Scan for the cell matching the given text and deliver its (X, Y) coordinate at center. 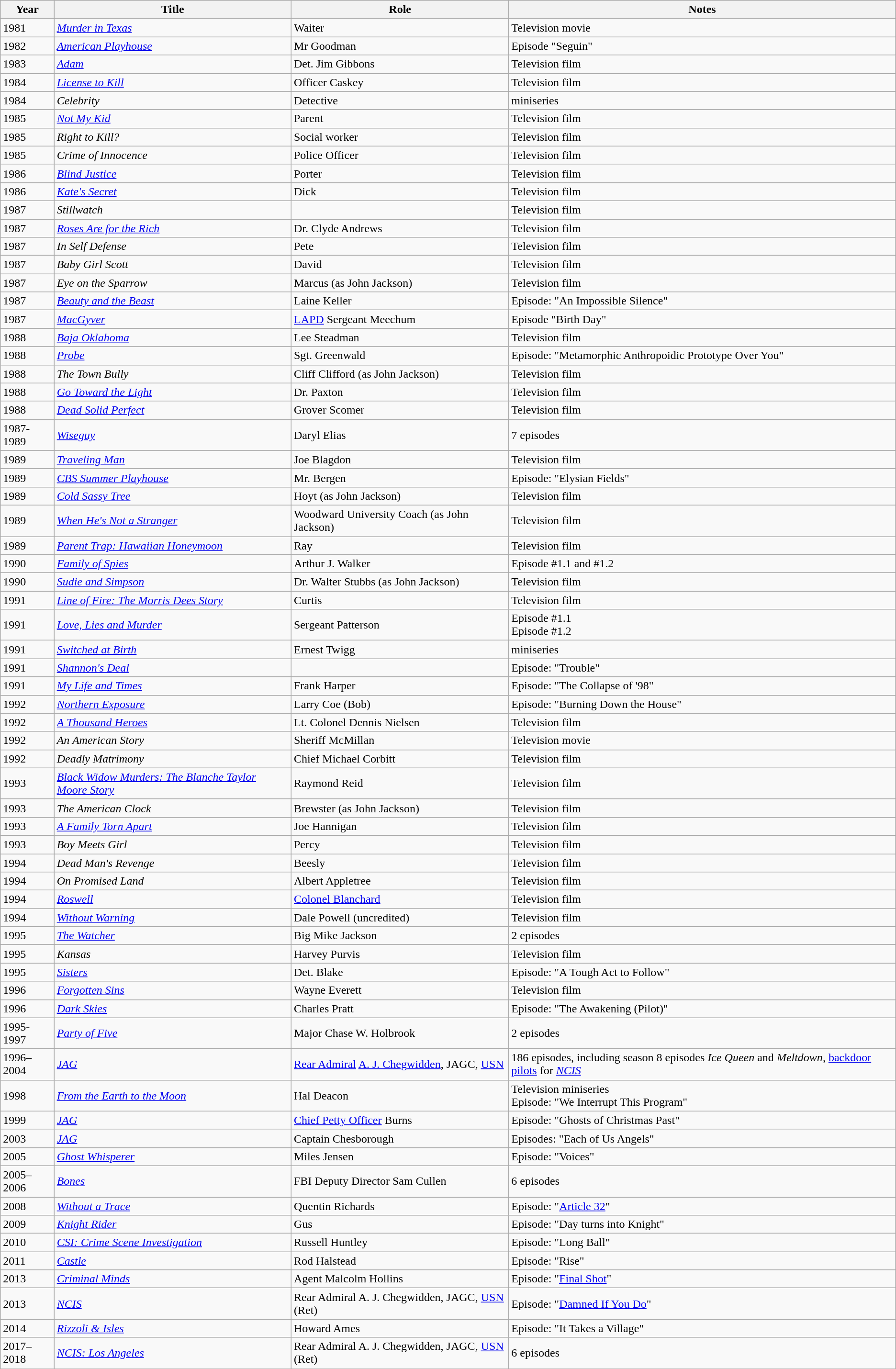
Without a Trace (172, 1206)
Episode: "Rise" (702, 1261)
The American Clock (172, 808)
Agent Malcolm Hollins (400, 1279)
Deadly Matrimony (172, 759)
Brewster (as John Jackson) (400, 808)
Joe Blagdon (400, 460)
Title (172, 10)
Traveling Man (172, 460)
Line of Fire: The Morris Dees Story (172, 600)
Detective (400, 101)
Stillwatch (172, 210)
1998 (27, 1095)
Episode: "Trouble" (702, 668)
Pete (400, 247)
Howard Ames (400, 1328)
Sheriff McMillan (400, 741)
Chief Michael Corbitt (400, 759)
Porter (400, 173)
Roses Are for the Rich (172, 228)
Arthur J. Walker (400, 564)
Wiseguy (172, 435)
2010 (27, 1243)
CSI: Crime Scene Investigation (172, 1243)
Waiter (400, 28)
A Thousand Heroes (172, 722)
Wayne Everett (400, 990)
1987-1989 (27, 435)
1996–2004 (27, 1065)
Dr. Walter Stubbs (as John Jackson) (400, 582)
Forgotten Sins (172, 990)
CBS Summer Playhouse (172, 478)
Officer Caskey (400, 82)
Adam (172, 64)
Episode: "Final Shot" (702, 1279)
2003 (27, 1138)
Kate's Secret (172, 191)
Dark Skies (172, 1009)
Parent Trap: Hawaiian Honeymoon (172, 545)
Frank Harper (400, 686)
Harvey Purvis (400, 954)
Celebrity (172, 101)
Det. Jim Gibbons (400, 64)
Ghost Whisperer (172, 1156)
Castle (172, 1261)
2017–2018 (27, 1353)
2008 (27, 1206)
Criminal Minds (172, 1279)
Major Chase W. Holbrook (400, 1033)
Marcus (as John Jackson) (400, 283)
American Playhouse (172, 46)
A Family Torn Apart (172, 826)
The Watcher (172, 936)
Parent (400, 119)
Rizzoli & Isles (172, 1328)
Love, Lies and Murder (172, 625)
Blind Justice (172, 173)
Curtis (400, 600)
Mr. Bergen (400, 478)
Dr. Clyde Andrews (400, 228)
Episode: "Ghosts of Christmas Past" (702, 1120)
Knight Rider (172, 1224)
Episode: "It Takes a Village" (702, 1328)
Woodward University Coach (as John Jackson) (400, 521)
Roswell (172, 899)
Baby Girl Scott (172, 265)
2005 (27, 1156)
Go Toward the Light (172, 392)
Shannon's Deal (172, 668)
Episode #1.1 and #1.2 (702, 564)
186 episodes, including season 8 episodes Ice Queen and Meltdown, backdoor pilots for NCIS (702, 1065)
Bones (172, 1181)
Grover Scomer (400, 410)
Kansas (172, 954)
Police Officer (400, 155)
Episode "Seguin" (702, 46)
Dead Man's Revenge (172, 863)
Albert Appletree (400, 881)
Colonel Blanchard (400, 899)
An American Story (172, 741)
Episode: "The Collapse of '98" (702, 686)
Black Widow Murders: The Blanche Taylor Moore Story (172, 783)
From the Earth to the Moon (172, 1095)
FBI Deputy Director Sam Cullen (400, 1181)
Percy (400, 844)
David (400, 265)
Dr. Paxton (400, 392)
1982 (27, 46)
Mr Goodman (400, 46)
Murder in Texas (172, 28)
Boy Meets Girl (172, 844)
Right to Kill? (172, 137)
LAPD Sergeant Meechum (400, 319)
Lt. Colonel Dennis Nielsen (400, 722)
Rear Admiral A. J. Chegwidden, JAGC, USN (400, 1065)
Laine Keller (400, 301)
Crime of Innocence (172, 155)
Notes (702, 10)
1983 (27, 64)
On Promised Land (172, 881)
Miles Jensen (400, 1156)
Dick (400, 191)
7 episodes (702, 435)
Lee Steadman (400, 337)
Rod Halstead (400, 1261)
1981 (27, 28)
Hoyt (as John Jackson) (400, 496)
Charles Pratt (400, 1009)
Chief Petty Officer Burns (400, 1120)
Northern Exposure (172, 704)
MacGyver (172, 319)
Sudie and Simpson (172, 582)
Television miniseriesEpisode: "We Interrupt This Program" (702, 1095)
Episode: "A Tough Act to Follow" (702, 972)
Family of Spies (172, 564)
Switched at Birth (172, 650)
Det. Blake (400, 972)
Episode #1.1Episode #1.2 (702, 625)
2011 (27, 1261)
License to Kill (172, 82)
Gus (400, 1224)
Probe (172, 356)
Social worker (400, 137)
Year (27, 10)
Captain Chesborough (400, 1138)
Episode: "An Impossible Silence" (702, 301)
Episode: "Voices" (702, 1156)
Episode: "Long Ball" (702, 1243)
Sergeant Patterson (400, 625)
Episode: "Day turns into Knight" (702, 1224)
NCIS: Los Angeles (172, 1353)
Raymond Reid (400, 783)
Eye on the Sparrow (172, 283)
Beauty and the Beast (172, 301)
In Self Defense (172, 247)
Joe Hannigan (400, 826)
Party of Five (172, 1033)
Quentin Richards (400, 1206)
Big Mike Jackson (400, 936)
Ernest Twigg (400, 650)
Beesly (400, 863)
1995-1997 (27, 1033)
NCIS (172, 1304)
Episode: "Elysian Fields" (702, 478)
Episode: "Metamorphic Anthropoidic Prototype Over You" (702, 356)
Episode: "The Awakening (Pilot)" (702, 1009)
Episode "Birth Day" (702, 319)
Russell Huntley (400, 1243)
2014 (27, 1328)
Role (400, 10)
When He's Not a Stranger (172, 521)
Episode: "Article 32" (702, 1206)
Ray (400, 545)
Hal Deacon (400, 1095)
Daryl Elias (400, 435)
Sisters (172, 972)
2005–2006 (27, 1181)
Larry Coe (Bob) (400, 704)
Sgt. Greenwald (400, 356)
Dale Powell (uncredited) (400, 918)
The Town Bully (172, 374)
Baja Oklahoma (172, 337)
Cliff Clifford (as John Jackson) (400, 374)
1999 (27, 1120)
Cold Sassy Tree (172, 496)
Not My Kid (172, 119)
Without Warning (172, 918)
My Life and Times (172, 686)
2009 (27, 1224)
Episode: "Damned If You Do" (702, 1304)
Episode: "Burning Down the House" (702, 704)
Episodes: "Each of Us Angels" (702, 1138)
Dead Solid Perfect (172, 410)
